Return the (x, y) coordinate for the center point of the cell that contains the specified text.  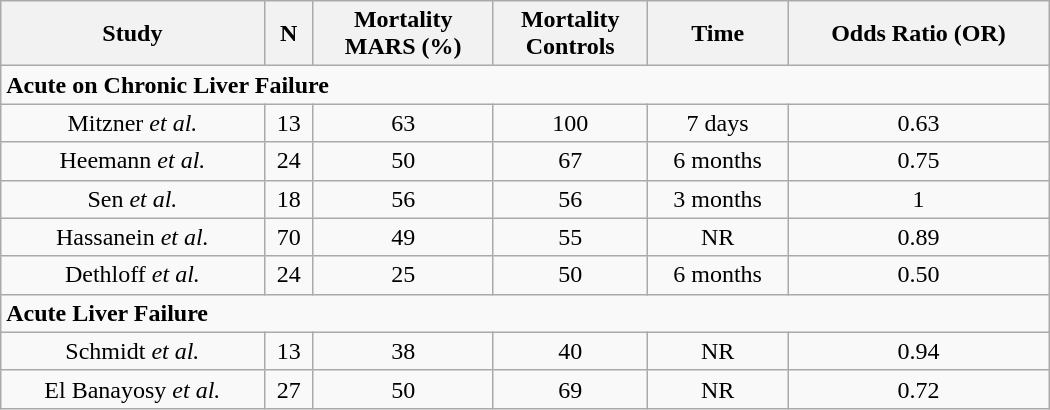
27 (288, 389)
El Banayosy et al. (132, 389)
Sen et al. (132, 199)
0.89 (918, 237)
0.75 (918, 161)
N (288, 34)
100 (570, 123)
3 months (717, 199)
Acute on Chronic Liver Failure (525, 85)
0.72 (918, 389)
Time (717, 34)
40 (570, 351)
Odds Ratio (OR) (918, 34)
Schmidt et al. (132, 351)
Study (132, 34)
55 (570, 237)
Acute Liver Failure (525, 313)
Mitzner et al. (132, 123)
MortalityMARS (%) (403, 34)
49 (403, 237)
69 (570, 389)
70 (288, 237)
Hassanein et al. (132, 237)
0.63 (918, 123)
MortalityControls (570, 34)
63 (403, 123)
0.94 (918, 351)
Dethloff et al. (132, 275)
0.50 (918, 275)
38 (403, 351)
1 (918, 199)
7 days (717, 123)
Heemann et al. (132, 161)
25 (403, 275)
18 (288, 199)
67 (570, 161)
